Determine the [x, y] coordinate at the center of the cell enclosing the given text.  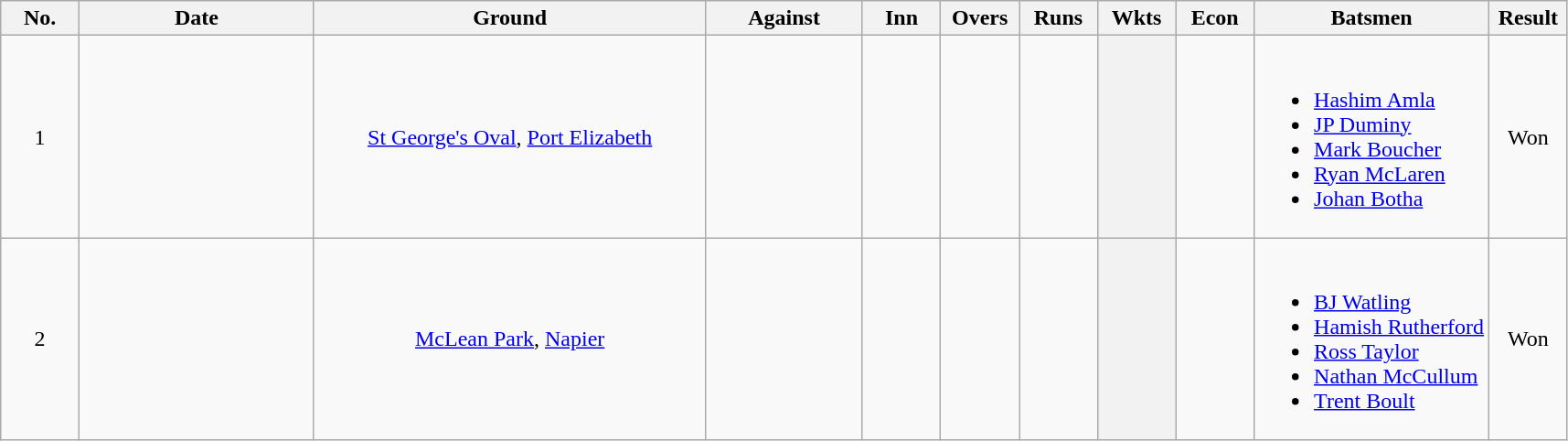
Result [1529, 18]
Batsmen [1371, 18]
Inn [901, 18]
2 [40, 339]
Econ [1215, 18]
McLean Park, Napier [509, 339]
Wkts [1136, 18]
St George's Oval, Port Elizabeth [509, 137]
BJ WatlingHamish RutherfordRoss TaylorNathan McCullumTrent Boult [1371, 339]
Overs [980, 18]
Runs [1059, 18]
Hashim AmlaJP DuminyMark BoucherRyan McLarenJohan Botha [1371, 137]
1 [40, 137]
Date [196, 18]
Against [784, 18]
Ground [509, 18]
No. [40, 18]
